Scan for the cell matching the given text and deliver its [x, y] coordinate at center. 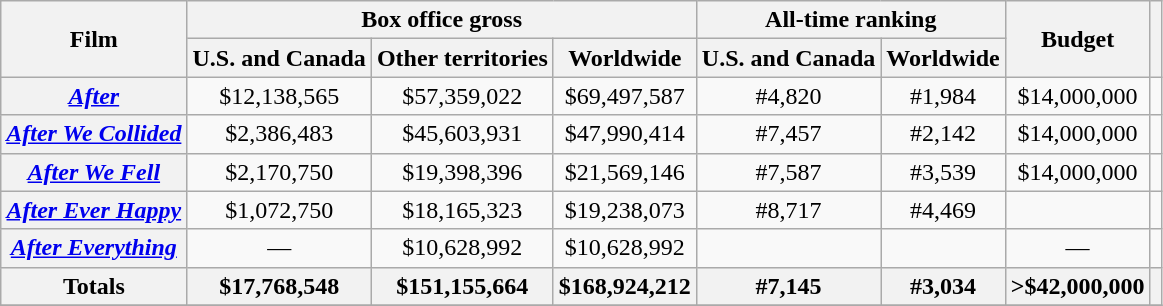
After Ever Happy [94, 210]
Budget [1078, 39]
$19,238,073 [624, 210]
After Everything [94, 248]
Totals [94, 286]
$2,170,750 [279, 172]
$19,398,396 [462, 172]
#7,145 [788, 286]
#4,820 [788, 96]
#1,984 [943, 96]
$21,569,146 [624, 172]
#3,539 [943, 172]
$17,768,548 [279, 286]
After We Collided [94, 134]
$151,155,664 [462, 286]
After [94, 96]
Box office gross [442, 20]
#7,457 [788, 134]
After We Fell [94, 172]
$168,924,212 [624, 286]
>$42,000,000 [1078, 286]
#7,587 [788, 172]
$69,497,587 [624, 96]
#3,034 [943, 286]
$1,072,750 [279, 210]
$57,359,022 [462, 96]
$47,990,414 [624, 134]
#2,142 [943, 134]
Other territories [462, 58]
$45,603,931 [462, 134]
$12,138,565 [279, 96]
$18,165,323 [462, 210]
Film [94, 39]
#4,469 [943, 210]
All-time ranking [850, 20]
$2,386,483 [279, 134]
#8,717 [788, 210]
